Capture the cell that displays the provided text and extract its [X, Y] central coordinate. 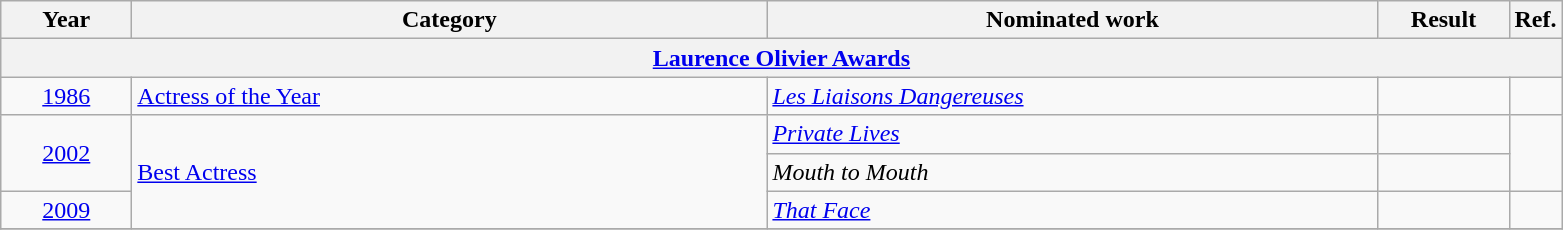
Year [66, 20]
2009 [66, 210]
Nominated work [1072, 20]
Laurence Olivier Awards [782, 58]
That Face [1072, 210]
1986 [66, 96]
Actress of the Year [450, 96]
Les Liaisons Dangereuses [1072, 96]
Category [450, 20]
2002 [66, 153]
Ref. [1536, 20]
Private Lives [1072, 134]
Best Actress [450, 172]
Result [1444, 20]
Mouth to Mouth [1072, 172]
